Find where the given text appears and provide that cell's center as (X, Y) coordinate. 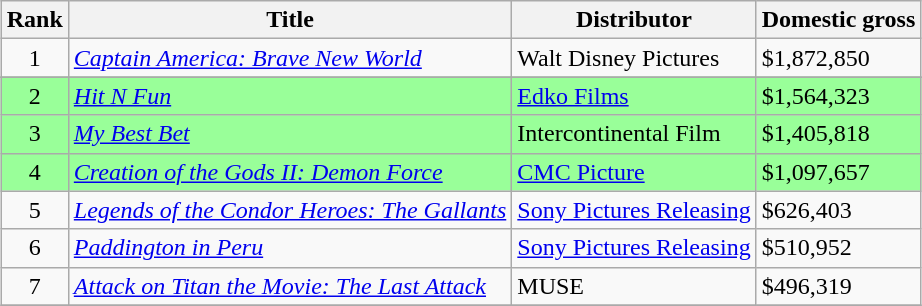
Paddington in Peru (290, 248)
7 (34, 286)
$510,952 (838, 248)
Attack on Titan the Movie: The Last Attack (290, 286)
Legends of the Condor Heroes: The Gallants (290, 210)
$626,403 (838, 210)
My Best Bet (290, 134)
Distributor (634, 20)
$496,319 (838, 286)
MUSE (634, 286)
Hit N Fun (290, 96)
5 (34, 210)
Captain America: Brave New World (290, 58)
Walt Disney Pictures (634, 58)
$1,564,323 (838, 96)
3 (34, 134)
Title (290, 20)
CMC Picture (634, 172)
$1,097,657 (838, 172)
Intercontinental Film (634, 134)
Domestic gross (838, 20)
1 (34, 58)
Creation of the Gods II: Demon Force (290, 172)
$1,405,818 (838, 134)
Edko Films (634, 96)
Rank (34, 20)
4 (34, 172)
$1,872,850 (838, 58)
2 (34, 96)
6 (34, 248)
